Scan for the cell matching the given text and deliver its [x, y] coordinate at center. 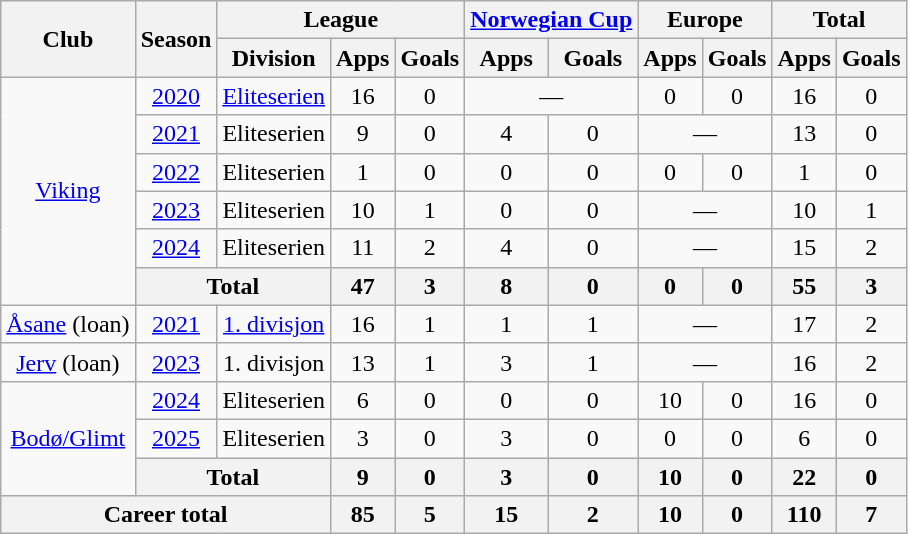
Europe [705, 20]
Jerv (loan) [68, 362]
17 [804, 324]
11 [363, 248]
Norwegian Cup [552, 20]
22 [804, 477]
5 [430, 515]
Club [68, 39]
Viking [68, 191]
110 [804, 515]
Season [176, 39]
Bodø/Glimt [68, 438]
8 [506, 286]
2020 [176, 96]
85 [363, 515]
55 [804, 286]
2022 [176, 172]
7 [871, 515]
Åsane (loan) [68, 324]
Career total [166, 515]
2025 [176, 438]
47 [363, 286]
Division [274, 58]
League [341, 20]
